Scan for the cell matching the given text and deliver its (X, Y) coordinate at center. 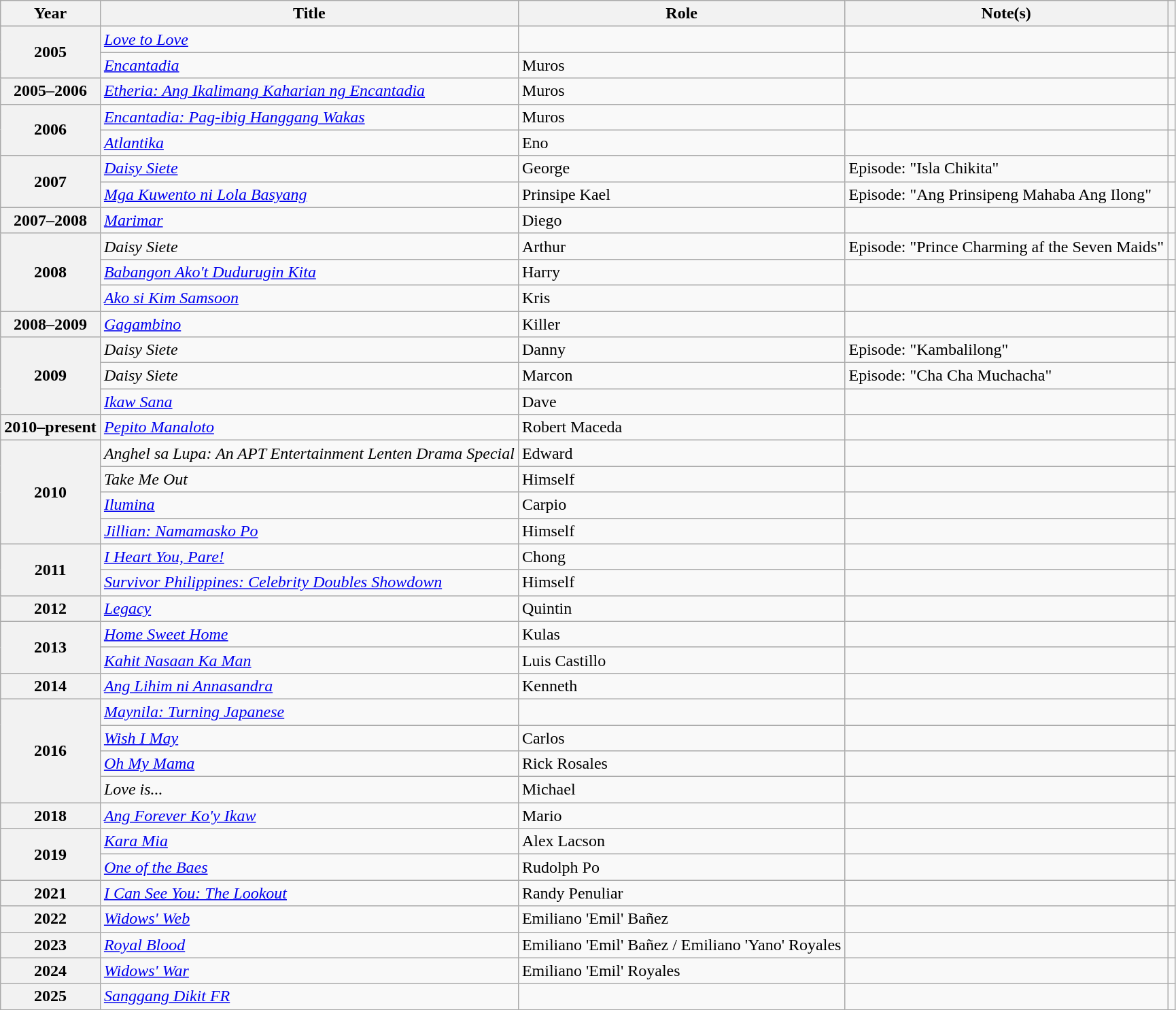
Legacy (309, 608)
Edward (681, 453)
Rudolph Po (681, 867)
2005–2006 (50, 91)
Carpio (681, 505)
Luis Castillo (681, 660)
Eno (681, 143)
Episode: "Cha Cha Muchacha" (1006, 376)
Arthur (681, 246)
Episode: "Ang Prinsipeng Mahaba Ang Ilong" (1006, 194)
Alex Lacson (681, 841)
Jillian: Namamasko Po (309, 531)
Home Sweet Home (309, 634)
2025 (50, 996)
Episode: "Prince Charming af the Seven Maids" (1006, 246)
Marcon (681, 376)
Take Me Out (309, 479)
Etheria: Ang Ikalimang Kaharian ng Encantadia (309, 91)
Anghel sa Lupa: An APT Entertainment Lenten Drama Special (309, 453)
Killer (681, 324)
Michael (681, 790)
Harry (681, 272)
Marimar (309, 220)
2014 (50, 686)
Robert Maceda (681, 428)
2022 (50, 919)
Quintin (681, 608)
Emiliano 'Emil' Royales (681, 971)
2011 (50, 570)
One of the Baes (309, 867)
Atlantika (309, 143)
2005 (50, 52)
I Heart You, Pare! (309, 557)
Year (50, 14)
Prinsipe Kael (681, 194)
George (681, 169)
Carlos (681, 737)
Role (681, 14)
Rick Rosales (681, 764)
I Can See You: The Lookout (309, 893)
Diego (681, 220)
2016 (50, 750)
2008 (50, 272)
Wish I May (309, 737)
2018 (50, 816)
Kulas (681, 634)
Royal Blood (309, 945)
Widows' Web (309, 919)
Ang Forever Ko'y Ikaw (309, 816)
Title (309, 14)
Episode: "Isla Chikita" (1006, 169)
Episode: "Kambalilong" (1006, 350)
Widows' War (309, 971)
2008–2009 (50, 324)
2012 (50, 608)
Dave (681, 402)
Danny (681, 350)
2007–2008 (50, 220)
Kahit Nasaan Ka Man (309, 660)
Ang Lihim ni Annasandra (309, 686)
Survivor Philippines: Celebrity Doubles Showdown (309, 582)
2007 (50, 181)
Ako si Kim Samsoon (309, 298)
Mga Kuwento ni Lola Basyang (309, 194)
Note(s) (1006, 14)
2023 (50, 945)
2024 (50, 971)
2010–present (50, 428)
Oh My Mama (309, 764)
Randy Penuliar (681, 893)
Mario (681, 816)
Maynila: Turning Japanese (309, 712)
Emiliano 'Emil' Bañez (681, 919)
2010 (50, 492)
2019 (50, 854)
Emiliano 'Emil' Bañez / Emiliano 'Yano' Royales (681, 945)
Ikaw Sana (309, 402)
Kris (681, 298)
2021 (50, 893)
Kara Mia (309, 841)
2009 (50, 376)
Love is... (309, 790)
Sanggang Dikit FR (309, 996)
Chong (681, 557)
Kenneth (681, 686)
Pepito Manaloto (309, 428)
2006 (50, 130)
Love to Love (309, 39)
Encantadia (309, 65)
Ilumina (309, 505)
Babangon Ako't Dudurugin Kita (309, 272)
Encantadia: Pag-ibig Hanggang Wakas (309, 117)
2013 (50, 647)
Gagambino (309, 324)
